Search for the cell housing the specified text and yield its (X, Y) center coordinate. 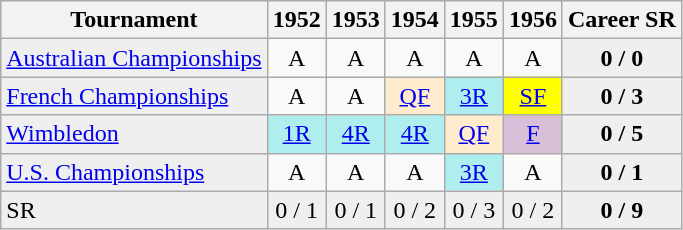
1R (296, 134)
Australian Championships (134, 58)
F (532, 134)
1955 (474, 20)
Career SR (622, 20)
0 / 9 (622, 210)
SF (532, 96)
SR (134, 210)
French Championships (134, 96)
Wimbledon (134, 134)
1953 (356, 20)
0 / 5 (622, 134)
0 / 0 (622, 58)
Tournament (134, 20)
1952 (296, 20)
U.S. Championships (134, 172)
1956 (532, 20)
1954 (414, 20)
